Find where the given text appears and provide that cell's center as (x, y) coordinate. 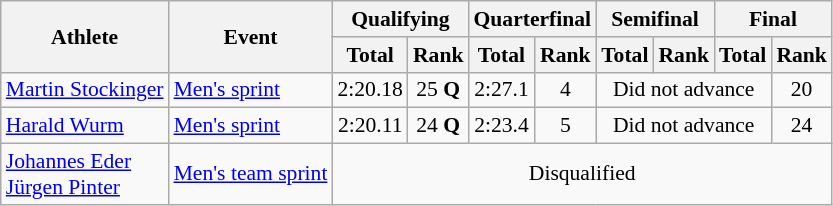
2:27.1 (501, 90)
25 Q (438, 90)
Harald Wurm (85, 126)
2:20.11 (370, 126)
Qualifying (400, 19)
Disqualified (582, 174)
24 Q (438, 126)
20 (802, 90)
Athlete (85, 36)
Semifinal (655, 19)
Quarterfinal (532, 19)
Men's team sprint (251, 174)
5 (565, 126)
2:20.18 (370, 90)
2:23.4 (501, 126)
4 (565, 90)
Johannes EderJürgen Pinter (85, 174)
Event (251, 36)
24 (802, 126)
Final (773, 19)
Martin Stockinger (85, 90)
